Search for the cell housing the specified text and yield its [X, Y] center coordinate. 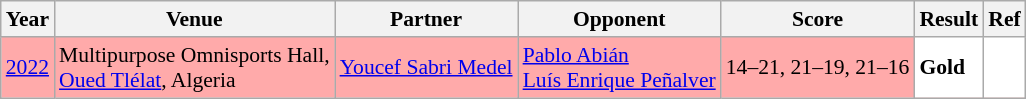
Partner [426, 19]
Opponent [620, 19]
Multipurpose Omnisports Hall,Oued Tlélat, Algeria [194, 68]
Result [948, 19]
14–21, 21–19, 21–16 [818, 68]
2022 [28, 68]
Ref [1004, 19]
Venue [194, 19]
Youcef Sabri Medel [426, 68]
Score [818, 19]
Year [28, 19]
Gold [948, 68]
Pablo Abián Luís Enrique Peñalver [620, 68]
